Return the [X, Y] coordinate for the center point of the cell that contains the specified text.  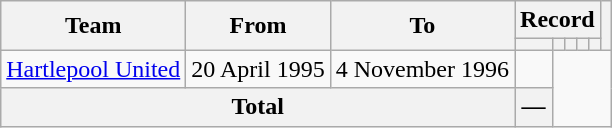
20 April 1995 [258, 69]
— [534, 107]
Hartlepool United [94, 69]
Total [258, 107]
4 November 1996 [422, 69]
From [258, 26]
Record [558, 20]
To [422, 26]
Team [94, 26]
